Return (X, Y) of the center of cell containing provided text 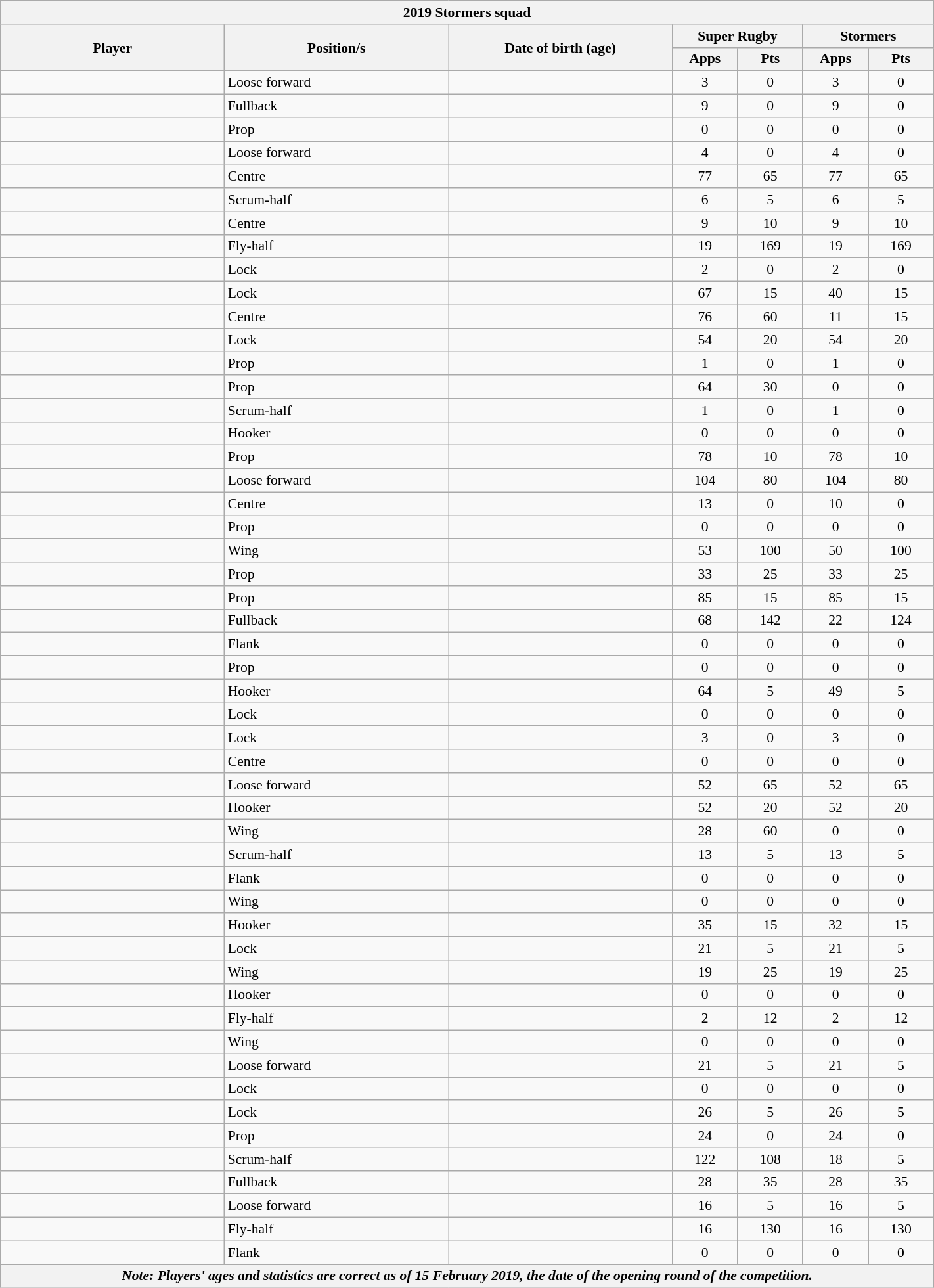
Position/s (336, 47)
53 (705, 551)
30 (770, 387)
Player (113, 47)
Date of birth (age) (561, 47)
50 (835, 551)
18 (835, 1159)
Stormers (868, 36)
76 (705, 317)
22 (835, 621)
Note: Players' ages and statistics are correct as of 15 February 2019, the date of the opening round of the competition. (467, 1276)
108 (770, 1159)
11 (835, 317)
40 (835, 294)
32 (835, 925)
68 (705, 621)
122 (705, 1159)
67 (705, 294)
Super Rugby (738, 36)
49 (835, 691)
142 (770, 621)
124 (901, 621)
2019 Stormers squad (467, 12)
